Determine the (X, Y) coordinate at the center of the cell enclosing the given text.  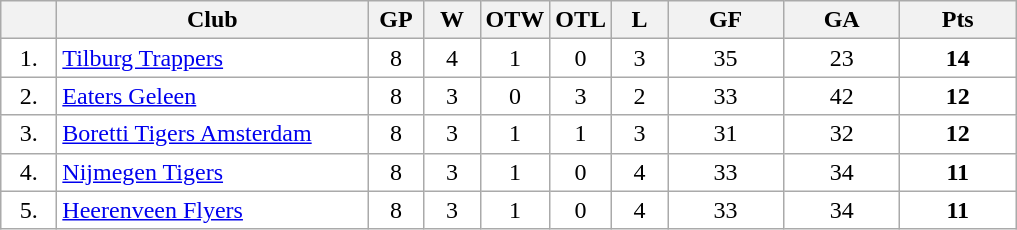
OTW (515, 20)
1. (29, 58)
GA (842, 20)
L (640, 20)
5. (29, 210)
OTL (581, 20)
Club (212, 20)
Boretti Tigers Amsterdam (212, 134)
2 (640, 96)
23 (842, 58)
32 (842, 134)
2. (29, 96)
Heerenveen Flyers (212, 210)
42 (842, 96)
GP (396, 20)
Eaters Geleen (212, 96)
35 (726, 58)
Pts (958, 20)
Nijmegen Tigers (212, 172)
W (452, 20)
4. (29, 172)
3. (29, 134)
Tilburg Trappers (212, 58)
31 (726, 134)
14 (958, 58)
GF (726, 20)
